Locate the cell with the specified text and output its (X, Y) center coordinate. 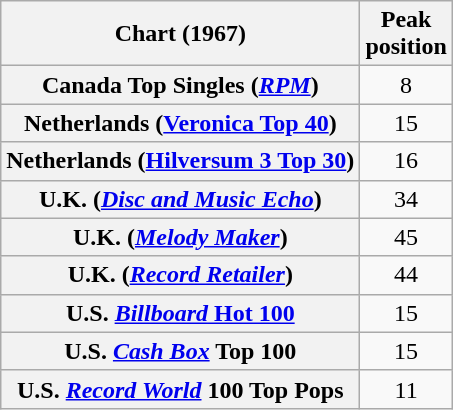
11 (406, 389)
Chart (1967) (180, 34)
U.K. (Record Retailer) (180, 275)
45 (406, 237)
Canada Top Singles (RPM) (180, 85)
44 (406, 275)
8 (406, 85)
Netherlands (Veronica Top 40) (180, 123)
Netherlands (Hilversum 3 Top 30) (180, 161)
16 (406, 161)
U.S. Record World 100 Top Pops (180, 389)
U.S. Billboard Hot 100 (180, 313)
U.S. Cash Box Top 100 (180, 351)
Peakposition (406, 34)
U.K. (Melody Maker) (180, 237)
U.K. (Disc and Music Echo) (180, 199)
34 (406, 199)
